For the text-containing cell, return its midpoint in [x, y] coordinate format. 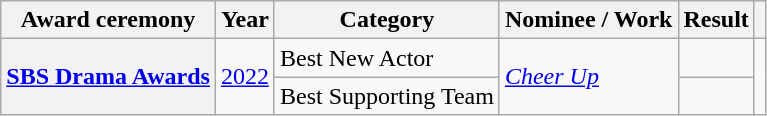
Nominee / Work [588, 20]
Category [386, 20]
Award ceremony [108, 20]
2022 [244, 77]
SBS Drama Awards [108, 77]
Result [716, 20]
Cheer Up [588, 77]
Best Supporting Team [386, 96]
Best New Actor [386, 58]
Year [244, 20]
